Extract the [x, y] coordinate from the center of the cell holding the provided text.  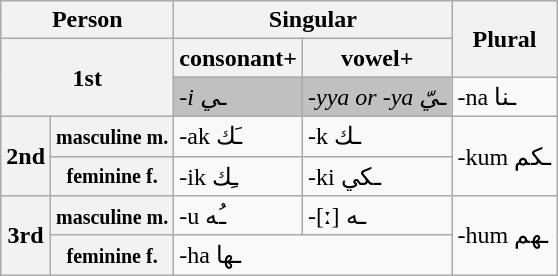
-hum ـهم [504, 236]
-kum ـكم [504, 156]
-yya or -ya ـيّ [378, 97]
-ak ـَك [238, 136]
1st [88, 78]
-ik ـِك [238, 176]
-ha ـها [313, 255]
Plural [504, 39]
Singular [313, 20]
-[ː] ـه [378, 216]
-k ـك [378, 136]
2nd [26, 156]
vowel+ [378, 58]
-i ـي [238, 97]
-u ـُه [238, 216]
-na ـنا [504, 97]
-ki ـكي [378, 176]
Person [88, 20]
3rd [26, 236]
consonant+ [238, 58]
